Scan for the cell matching the given text and deliver its [x, y] coordinate at center. 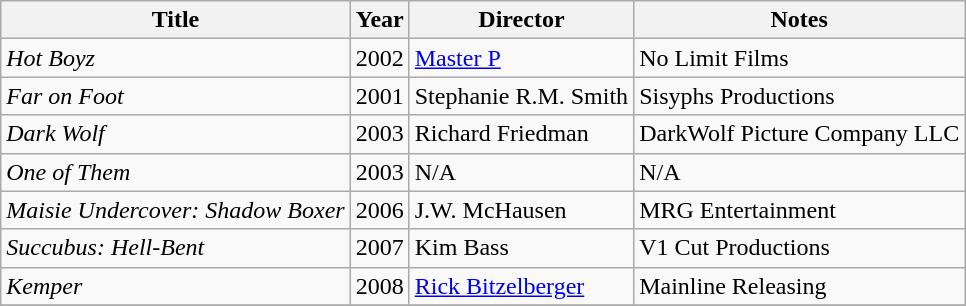
One of Them [176, 172]
Master P [521, 58]
Dark Wolf [176, 134]
Sisyphs Productions [800, 96]
Stephanie R.M. Smith [521, 96]
2007 [380, 248]
Hot Boyz [176, 58]
Rick Bitzelberger [521, 286]
Director [521, 20]
2001 [380, 96]
Far on Foot [176, 96]
Richard Friedman [521, 134]
Title [176, 20]
J.W. McHausen [521, 210]
Maisie Undercover: Shadow Boxer [176, 210]
2002 [380, 58]
Kim Bass [521, 248]
Succubus: Hell-Bent [176, 248]
Year [380, 20]
V1 Cut Productions [800, 248]
2008 [380, 286]
MRG Entertainment [800, 210]
Kemper [176, 286]
Notes [800, 20]
2006 [380, 210]
Mainline Releasing [800, 286]
DarkWolf Picture Company LLC [800, 134]
No Limit Films [800, 58]
